Return (X, Y) of the center of cell containing provided text 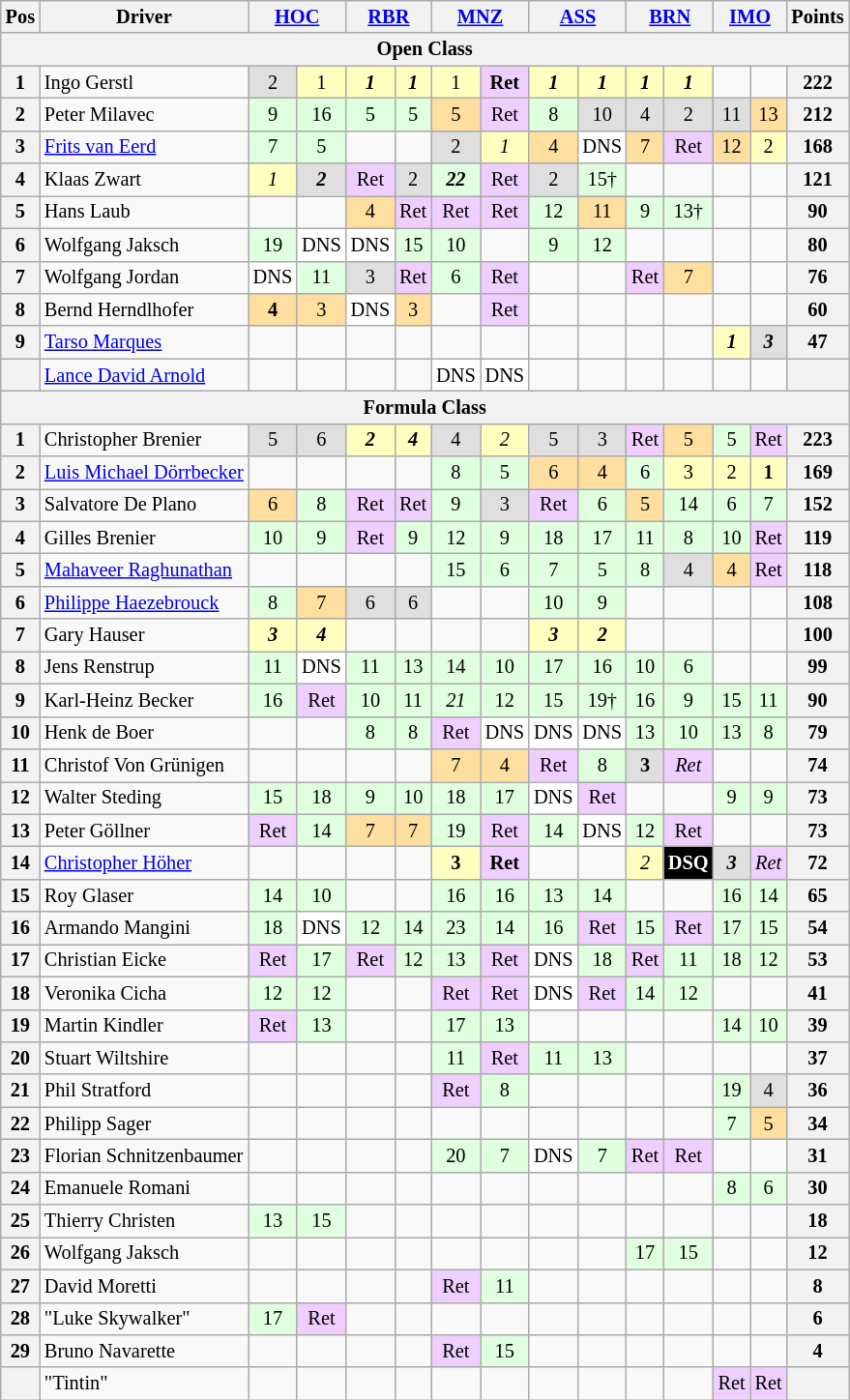
Bernd Herndlhofer (144, 309)
37 (818, 1058)
28 (20, 1319)
19† (602, 700)
Tarso Marques (144, 342)
IMO (750, 16)
Christopher Brenier (144, 440)
Christian Eicke (144, 960)
Wolfgang Jordan (144, 277)
222 (818, 82)
Karl-Heinz Becker (144, 700)
Gary Hauser (144, 635)
David Moretti (144, 1286)
Points (818, 16)
100 (818, 635)
Henk de Boer (144, 733)
118 (818, 569)
Christof Von Grünigen (144, 765)
15† (602, 180)
Open Class (425, 49)
152 (818, 505)
Philippe Haezebrouck (144, 602)
Frits van Eerd (144, 147)
Thierry Christen (144, 1221)
223 (818, 440)
Hans Laub (144, 212)
26 (20, 1253)
108 (818, 602)
Klaas Zwart (144, 180)
Formula Class (425, 407)
"Tintin" (144, 1384)
13† (689, 212)
24 (20, 1188)
Salvatore De Plano (144, 505)
HOC (298, 16)
Philipp Sager (144, 1123)
119 (818, 538)
29 (20, 1351)
60 (818, 309)
34 (818, 1123)
169 (818, 473)
Driver (144, 16)
53 (818, 960)
Pos (20, 16)
31 (818, 1155)
Jens Renstrup (144, 667)
47 (818, 342)
76 (818, 277)
65 (818, 895)
Christopher Höher (144, 862)
212 (818, 114)
79 (818, 733)
74 (818, 765)
Walter Steding (144, 798)
RBR (389, 16)
36 (818, 1091)
Mahaveer Raghunathan (144, 569)
Luis Michael Dörrbecker (144, 473)
54 (818, 928)
MNZ (480, 16)
168 (818, 147)
Martin Kindler (144, 1026)
80 (818, 245)
99 (818, 667)
Peter Göllner (144, 831)
Ingo Gerstl (144, 82)
ASS (578, 16)
25 (20, 1221)
DSQ (689, 862)
27 (20, 1286)
Roy Glaser (144, 895)
Veronika Cicha (144, 993)
39 (818, 1026)
Lance David Arnold (144, 375)
41 (818, 993)
Emanuele Romani (144, 1188)
30 (818, 1188)
121 (818, 180)
Stuart Wiltshire (144, 1058)
Gilles Brenier (144, 538)
Peter Milavec (144, 114)
"Luke Skywalker" (144, 1319)
Bruno Navarette (144, 1351)
72 (818, 862)
Florian Schnitzenbaumer (144, 1155)
Armando Mangini (144, 928)
Phil Stratford (144, 1091)
BRN (670, 16)
